Locate the cell with the specified text and output its (X, Y) center coordinate. 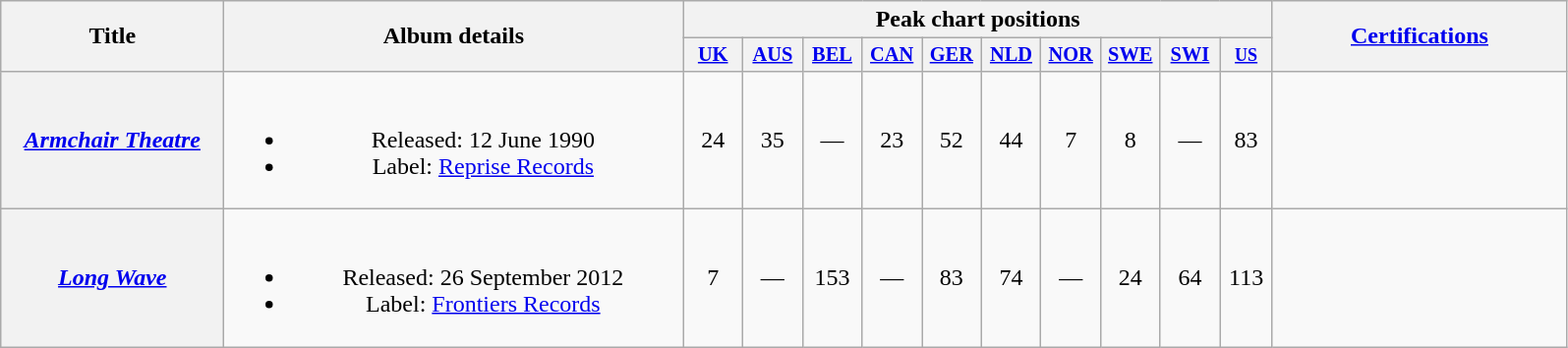
Title (112, 36)
Peak chart positions (978, 20)
CAN (893, 55)
Long Wave (112, 278)
Released: 26 September 2012Label: Frontiers Records (454, 278)
NLD (1011, 55)
153 (832, 278)
Certifications (1420, 36)
64 (1190, 278)
GER (952, 55)
Released: 12 June 1990Label: Reprise Records (454, 140)
Armchair Theatre (112, 140)
74 (1011, 278)
Album details (454, 36)
35 (773, 140)
SWE (1131, 55)
44 (1011, 140)
52 (952, 140)
23 (893, 140)
SWI (1190, 55)
8 (1131, 140)
AUS (773, 55)
BEL (832, 55)
UK (714, 55)
US (1247, 55)
113 (1247, 278)
NOR (1072, 55)
